Return the (X, Y) coordinate for the center point of the cell that contains the specified text.  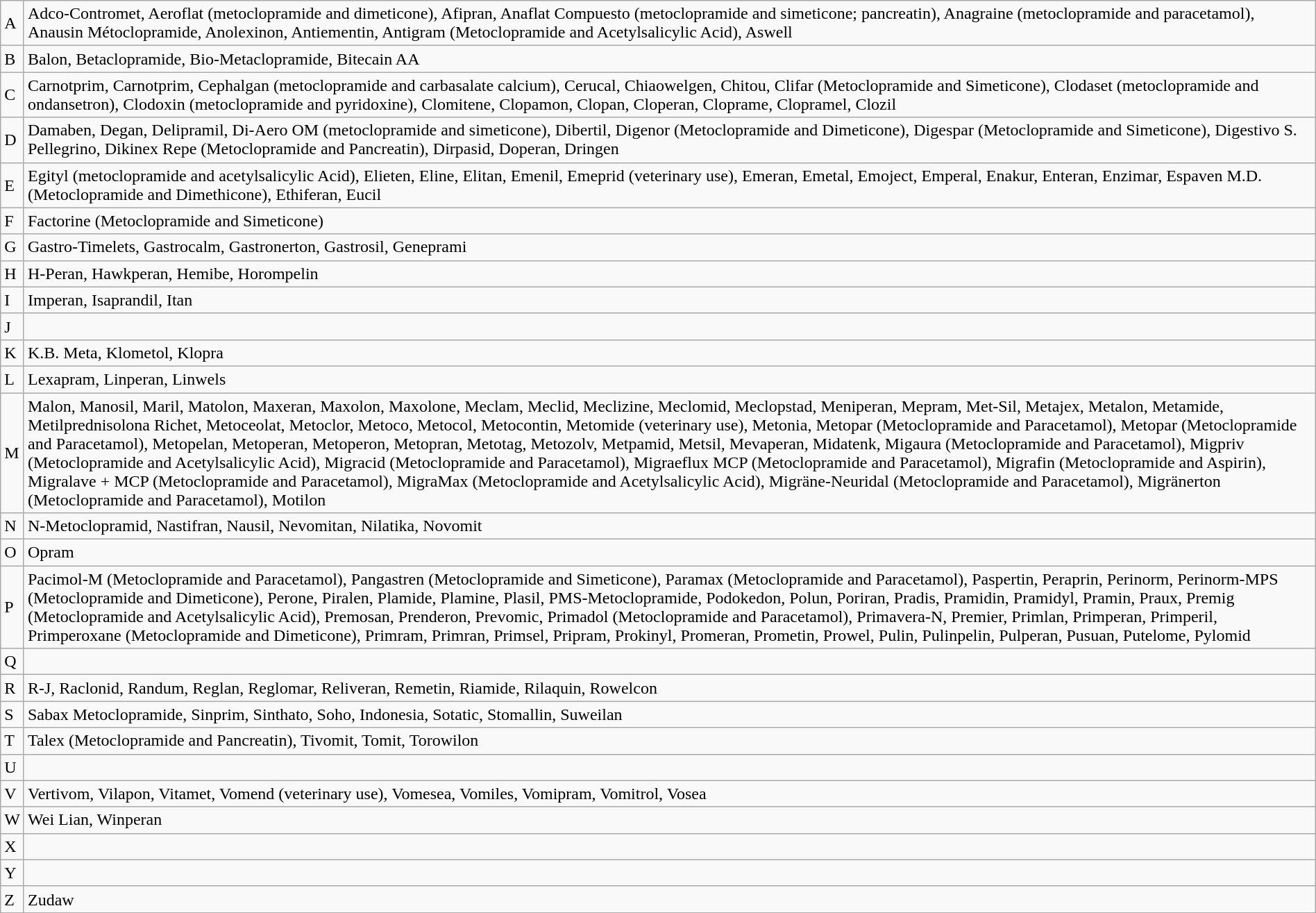
Opram (669, 553)
G (12, 247)
F (12, 221)
L (12, 379)
X (12, 846)
A (12, 24)
M (12, 453)
Factorine (Metoclopramide and Simeticone) (669, 221)
W (12, 820)
S (12, 714)
Imperan, Isaprandil, Itan (669, 300)
Lexapram, Linperan, Linwels (669, 379)
Wei Lian, Winperan (669, 820)
I (12, 300)
J (12, 326)
Q (12, 662)
N-Metoclopramid, Nastifran, Nausil, Nevomitan, Nilatika, Novomit (669, 526)
Sabax Metoclopramide, Sinprim, Sinthato, Soho, Indonesia, Sotatic, Stomallin, Suweilan (669, 714)
V (12, 794)
Talex (Metoclopramide and Pancreatin), Tivomit, Tomit, Torowilon (669, 741)
H (12, 274)
K.B. Meta, Klometol, Klopra (669, 353)
R (12, 688)
U (12, 767)
O (12, 553)
H-Peran, Hawkperan, Hemibe, Horompelin (669, 274)
E (12, 185)
Z (12, 899)
K (12, 353)
N (12, 526)
Gastro-Timelets, Gastrocalm, Gastronerton, Gastrosil, Geneprami (669, 247)
B (12, 59)
Balon, Betaclopramide, Bio-Metaclopramide, Bitecain AA (669, 59)
Vertivom, Vilapon, Vitamet, Vomend (veterinary use), Vomesea, Vomiles, Vomipram, Vomitrol, Vosea (669, 794)
Zudaw (669, 899)
R-J, Raclonid, Randum, Reglan, Reglomar, Reliveran, Remetin, Riamide, Rilaquin, Rowelcon (669, 688)
C (12, 94)
D (12, 140)
T (12, 741)
Y (12, 873)
P (12, 607)
